Identify which cell holds the provided text, then report its [X, Y] central coordinate. 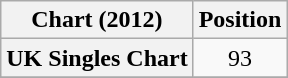
UK Singles Chart [97, 58]
93 [240, 58]
Chart (2012) [97, 20]
Position [240, 20]
